Scan for the cell matching the given text and deliver its [X, Y] coordinate at center. 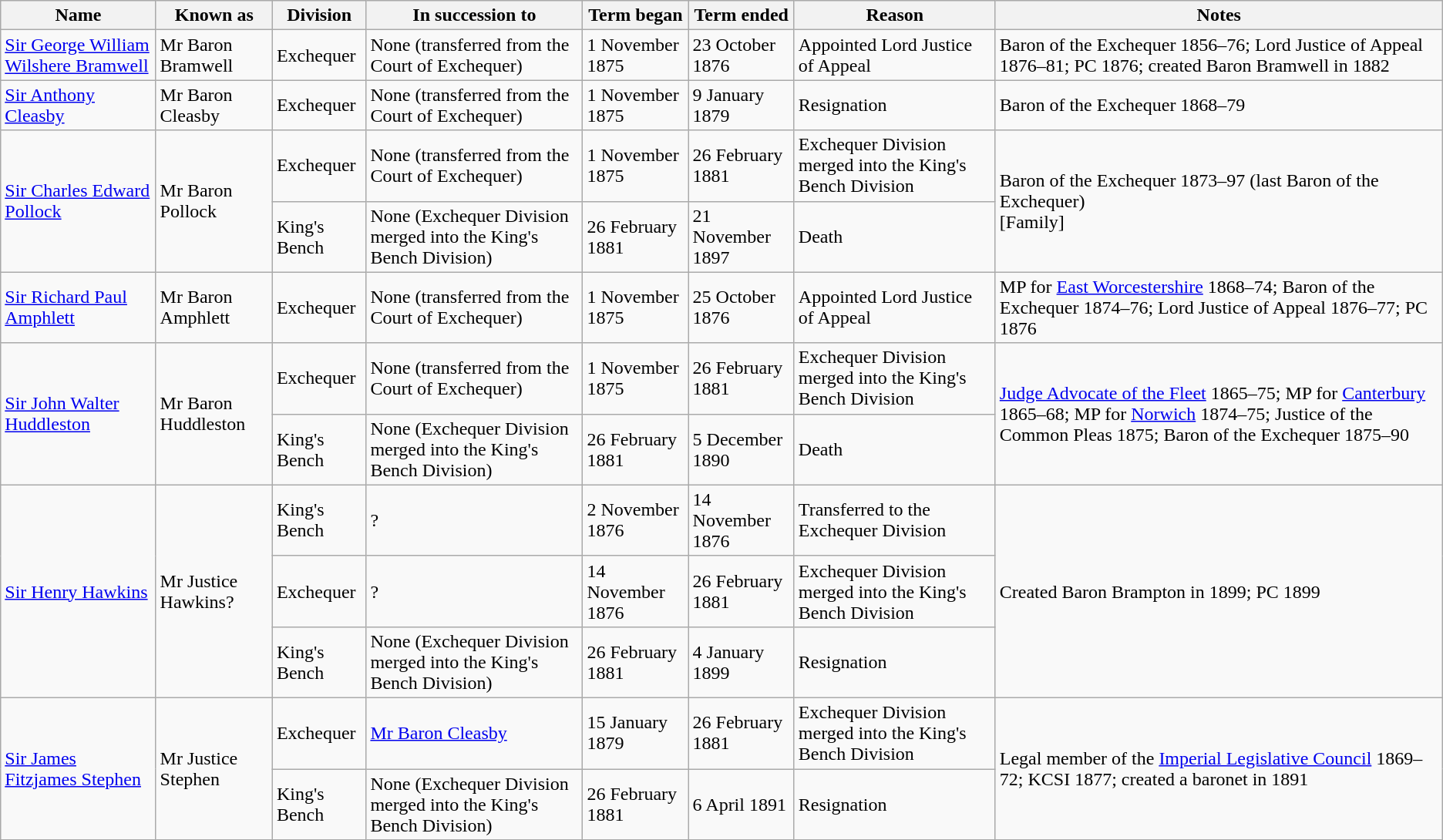
Notes [1219, 15]
Legal member of the Imperial Legislative Council 1869–72; KCSI 1877; created a baronet in 1891 [1219, 768]
21 November 1897 [742, 237]
15 January 1879 [635, 733]
Sir James Fitzjames Stephen [79, 768]
Mr Justice Stephen [214, 768]
Mr Baron Huddleston [214, 414]
Sir John Walter Huddleston [79, 414]
6 April 1891 [742, 805]
Sir Charles Edward Pollock [79, 201]
Created Baron Brampton in 1899; PC 1899 [1219, 591]
Sir Anthony Cleasby [79, 105]
Division [319, 15]
25 October 1876 [742, 307]
Term ended [742, 15]
Transferred to the Exchequer Division [894, 520]
4 January 1899 [742, 662]
Sir George William Wilshere Bramwell [79, 55]
Name [79, 15]
Term began [635, 15]
MP for East Worcestershire 1868–74; Baron of the Exchequer 1874–76; Lord Justice of Appeal 1876–77; PC 1876 [1219, 307]
Known as [214, 15]
2 November 1876 [635, 520]
Mr Baron Bramwell [214, 55]
Sir Henry Hawkins [79, 591]
9 January 1879 [742, 105]
5 December 1890 [742, 449]
Mr Justice Hawkins? [214, 591]
Mr Baron Pollock [214, 201]
Baron of the Exchequer 1873–97 (last Baron of the Exchequer)[Family] [1219, 201]
Baron of the Exchequer 1868–79 [1219, 105]
In succession to [475, 15]
Mr Baron Amphlett [214, 307]
Baron of the Exchequer 1856–76; Lord Justice of Appeal 1876–81; PC 1876; created Baron Bramwell in 1882 [1219, 55]
Sir Richard Paul Amphlett [79, 307]
23 October 1876 [742, 55]
Reason [894, 15]
